For the text-containing cell, return its midpoint in [x, y] coordinate format. 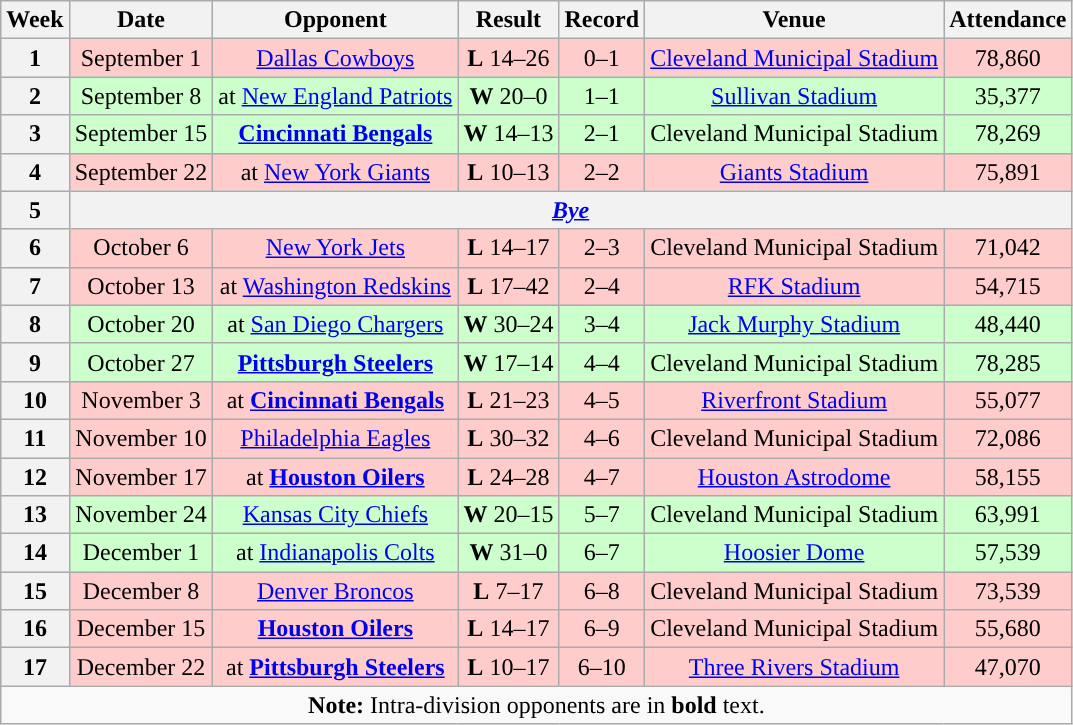
Result [508, 20]
Denver Broncos [336, 591]
73,539 [1008, 591]
RFK Stadium [794, 286]
Riverfront Stadium [794, 400]
13 [35, 515]
3 [35, 134]
L 21–23 [508, 400]
3–4 [602, 324]
55,077 [1008, 400]
78,269 [1008, 134]
72,086 [1008, 438]
November 24 [141, 515]
17 [35, 667]
4–4 [602, 362]
2–4 [602, 286]
4–6 [602, 438]
Venue [794, 20]
Jack Murphy Stadium [794, 324]
48,440 [1008, 324]
8 [35, 324]
at Cincinnati Bengals [336, 400]
September 15 [141, 134]
63,991 [1008, 515]
December 1 [141, 553]
at Indianapolis Colts [336, 553]
L 14–26 [508, 58]
54,715 [1008, 286]
L 24–28 [508, 477]
5 [35, 210]
Giants Stadium [794, 172]
December 8 [141, 591]
November 10 [141, 438]
December 15 [141, 629]
Attendance [1008, 20]
Week [35, 20]
Sullivan Stadium [794, 96]
October 6 [141, 248]
2–1 [602, 134]
78,285 [1008, 362]
4–5 [602, 400]
1–1 [602, 96]
6–7 [602, 553]
L 10–13 [508, 172]
35,377 [1008, 96]
October 13 [141, 286]
September 1 [141, 58]
14 [35, 553]
78,860 [1008, 58]
L 7–17 [508, 591]
October 27 [141, 362]
L 17–42 [508, 286]
Date [141, 20]
at Houston Oilers [336, 477]
November 17 [141, 477]
2 [35, 96]
Philadelphia Eagles [336, 438]
Note: Intra-division opponents are in bold text. [536, 705]
11 [35, 438]
Hoosier Dome [794, 553]
September 22 [141, 172]
September 8 [141, 96]
W 31–0 [508, 553]
Bye [570, 210]
Pittsburgh Steelers [336, 362]
6–8 [602, 591]
71,042 [1008, 248]
at Washington Redskins [336, 286]
New York Jets [336, 248]
L 30–32 [508, 438]
W 17–14 [508, 362]
75,891 [1008, 172]
at Pittsburgh Steelers [336, 667]
16 [35, 629]
W 20–0 [508, 96]
2–2 [602, 172]
Houston Astrodome [794, 477]
December 22 [141, 667]
Cincinnati Bengals [336, 134]
6–9 [602, 629]
L 10–17 [508, 667]
Record [602, 20]
6–10 [602, 667]
57,539 [1008, 553]
W 20–15 [508, 515]
W 14–13 [508, 134]
47,070 [1008, 667]
2–3 [602, 248]
4–7 [602, 477]
Three Rivers Stadium [794, 667]
7 [35, 286]
at San Diego Chargers [336, 324]
55,680 [1008, 629]
12 [35, 477]
58,155 [1008, 477]
Houston Oilers [336, 629]
Dallas Cowboys [336, 58]
at New York Giants [336, 172]
Kansas City Chiefs [336, 515]
W 30–24 [508, 324]
Opponent [336, 20]
November 3 [141, 400]
at New England Patriots [336, 96]
9 [35, 362]
10 [35, 400]
15 [35, 591]
5–7 [602, 515]
October 20 [141, 324]
6 [35, 248]
4 [35, 172]
0–1 [602, 58]
1 [35, 58]
